Determine the [x, y] coordinate at the center of the cell enclosing the given text.  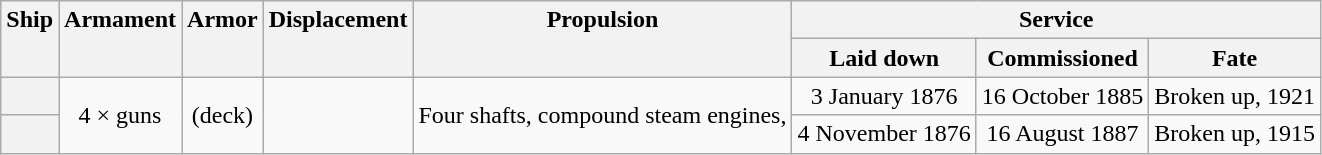
Commissioned [1062, 58]
4 November 1876 [884, 134]
16 August 1887 [1062, 134]
Propulsion [602, 39]
Four shafts, compound steam engines, [602, 115]
Ship [30, 39]
Broken up, 1915 [1235, 134]
3 January 1876 [884, 96]
4 × guns [120, 115]
Armor [223, 39]
16 October 1885 [1062, 96]
(deck) [223, 115]
Displacement [338, 39]
Armament [120, 39]
Broken up, 1921 [1235, 96]
Laid down [884, 58]
Service [1056, 20]
Fate [1235, 58]
